Determine the [x, y] coordinate at the center of the cell enclosing the given text.  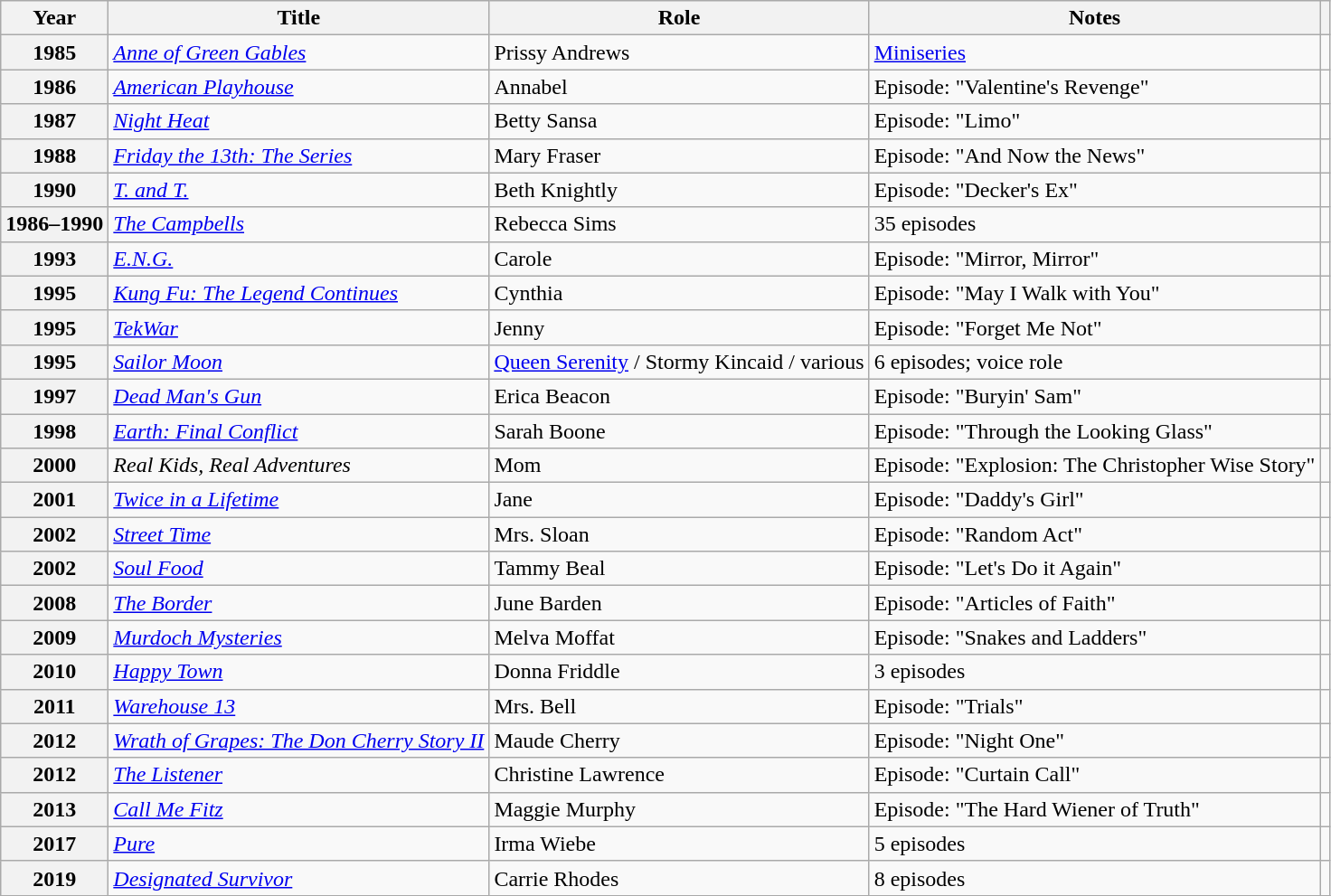
Betty Sansa [679, 121]
Episode: "The Hard Wiener of Truth" [1094, 809]
Beth Knightly [679, 190]
Sarah Boone [679, 431]
1985 [54, 52]
Erica Beacon [679, 396]
Jenny [679, 327]
Episode: "Decker's Ex" [1094, 190]
Episode: "Random Act" [1094, 534]
Episode: "May I Walk with You" [1094, 293]
Rebecca Sims [679, 224]
Prissy Andrews [679, 52]
Episode: "Daddy's Girl" [1094, 500]
Maude Cherry [679, 740]
35 episodes [1094, 224]
Dead Man's Gun [298, 396]
2009 [54, 637]
2019 [54, 878]
1988 [54, 156]
Real Kids, Real Adventures [298, 466]
1986–1990 [54, 224]
Wrath of Grapes: The Don Cherry Story II [298, 740]
Episode: "And Now the News" [1094, 156]
Irma Wiebe [679, 844]
Christine Lawrence [679, 775]
TekWar [298, 327]
Queen Serenity / Stormy Kincaid / various [679, 362]
Title [298, 18]
Maggie Murphy [679, 809]
1986 [54, 87]
T. and T. [298, 190]
6 episodes; voice role [1094, 362]
Cynthia [679, 293]
Designated Survivor [298, 878]
Melva Moffat [679, 637]
1990 [54, 190]
3 episodes [1094, 672]
Tammy Beal [679, 569]
Mrs. Sloan [679, 534]
Kung Fu: The Legend Continues [298, 293]
Earth: Final Conflict [298, 431]
Episode: "Valentine's Revenge" [1094, 87]
Mom [679, 466]
Call Me Fitz [298, 809]
Carole [679, 259]
2008 [54, 603]
5 episodes [1094, 844]
Notes [1094, 18]
Mary Fraser [679, 156]
Night Heat [298, 121]
Episode: "Night One" [1094, 740]
Donna Friddle [679, 672]
1998 [54, 431]
Episode: "Let's Do it Again" [1094, 569]
Episode: "Trials" [1094, 706]
1987 [54, 121]
Role [679, 18]
Twice in a Lifetime [298, 500]
The Listener [298, 775]
Anne of Green Gables [298, 52]
Soul Food [298, 569]
Carrie Rhodes [679, 878]
Pure [298, 844]
Episode: "Articles of Faith" [1094, 603]
Sailor Moon [298, 362]
June Barden [679, 603]
2017 [54, 844]
Street Time [298, 534]
The Campbells [298, 224]
American Playhouse [298, 87]
Happy Town [298, 672]
Episode: "Snakes and Ladders" [1094, 637]
Episode: "Limo" [1094, 121]
Friday the 13th: The Series [298, 156]
Jane [679, 500]
2010 [54, 672]
Episode: "Through the Looking Glass" [1094, 431]
8 episodes [1094, 878]
Annabel [679, 87]
1993 [54, 259]
Episode: "Mirror, Mirror" [1094, 259]
2013 [54, 809]
Episode: "Curtain Call" [1094, 775]
Warehouse 13 [298, 706]
1997 [54, 396]
Episode: "Forget Me Not" [1094, 327]
2001 [54, 500]
Episode: "Explosion: The Christopher Wise Story" [1094, 466]
2011 [54, 706]
Episode: "Buryin' Sam" [1094, 396]
Mrs. Bell [679, 706]
The Border [298, 603]
Miniseries [1094, 52]
2000 [54, 466]
Year [54, 18]
E.N.G. [298, 259]
Murdoch Mysteries [298, 637]
